Provide the (X, Y) coordinate of the cell's center where the given text is located.  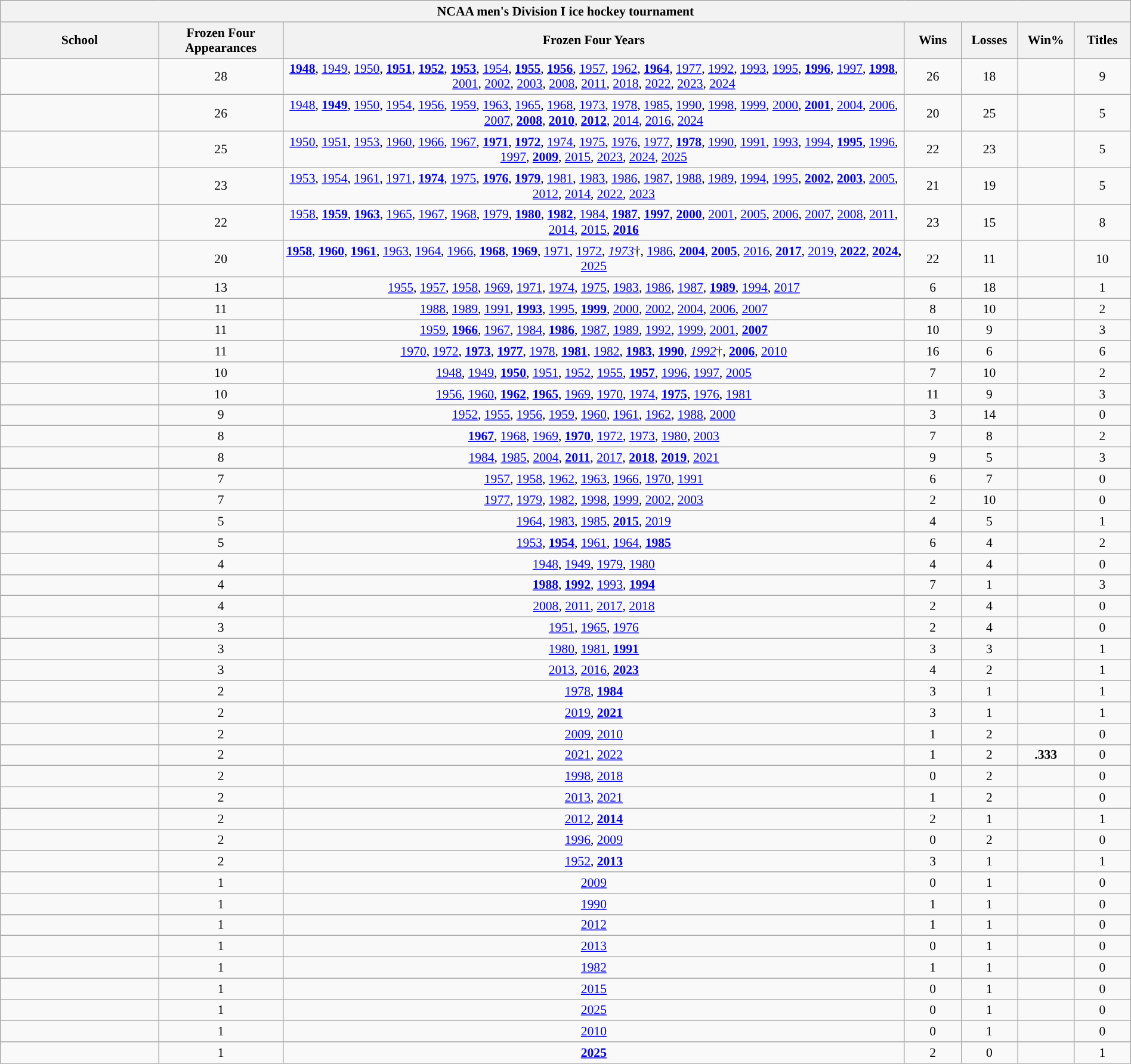
2013, 2021 (594, 798)
1950, 1951, 1953, 1960, 1966, 1967, 1971, 1972, 1974, 1975, 1976, 1977, 1978, 1990, 1991, 1993, 1994, 1995, 1996, 1997, 2009, 2015, 2023, 2024, 2025 (594, 149)
1952, 2013 (594, 862)
1959, 1966, 1967, 1984, 1986, 1987, 1989, 1992, 1999, 2001, 2007 (594, 330)
19 (989, 186)
2012 (594, 925)
Losses (989, 41)
2021, 2022 (594, 755)
14 (989, 415)
1953, 1954, 1961, 1964, 1985 (594, 543)
1951, 1965, 1976 (594, 628)
1957, 1958, 1962, 1963, 1966, 1970, 1991 (594, 479)
2019, 2021 (594, 713)
1980, 1981, 1991 (594, 649)
2009 (594, 883)
School (80, 41)
28 (221, 76)
.333 (1046, 755)
13 (221, 288)
1958, 1959, 1963, 1965, 1967, 1968, 1979, 1980, 1982, 1984, 1987, 1997, 2000, 2001, 2005, 2006, 2007, 2008, 2011, 2014, 2015, 2016 (594, 222)
1948, 1949, 1950, 1951, 1952, 1955, 1957, 1996, 1997, 2005 (594, 373)
1958, 1960, 1961, 1963, 1964, 1966, 1968, 1969, 1971, 1972, 1973†, 1986, 2004, 2005, 2016, 2017, 2019, 2022, 2024, 2025 (594, 259)
1948, 1949, 1979, 1980 (594, 564)
Frozen Four Appearances (221, 41)
2013, 2016, 2023 (594, 670)
1978, 1984 (594, 692)
1982 (594, 968)
1953, 1954, 1961, 1971, 1974, 1975, 1976, 1979, 1981, 1983, 1986, 1987, 1988, 1989, 1994, 1995, 2002, 2003, 2005, 2012, 2014, 2022, 2023 (594, 186)
2013 (594, 947)
2008, 2011, 2017, 2018 (594, 607)
15 (989, 222)
1952, 1955, 1956, 1959, 1960, 1961, 1962, 1988, 2000 (594, 415)
Wins (933, 41)
2015 (594, 989)
1967, 1968, 1969, 1970, 1972, 1973, 1980, 2003 (594, 437)
2010 (594, 1032)
1955, 1957, 1958, 1969, 1971, 1974, 1975, 1983, 1986, 1987, 1989, 1994, 2017 (594, 288)
1998, 2018 (594, 777)
1977, 1979, 1982, 1998, 1999, 2002, 2003 (594, 500)
1970, 1972, 1973, 1977, 1978, 1981, 1982, 1983, 1990, 1992†, 2006, 2010 (594, 352)
1956, 1960, 1962, 1965, 1969, 1970, 1974, 1975, 1976, 1981 (594, 394)
1996, 2009 (594, 840)
21 (933, 186)
Win% (1046, 41)
2012, 2014 (594, 819)
1990 (594, 904)
16 (933, 352)
1988, 1989, 1991, 1993, 1995, 1999, 2000, 2002, 2004, 2006, 2007 (594, 309)
1988, 1992, 1993, 1994 (594, 585)
2009, 2010 (594, 734)
NCAA men's Division I ice hockey tournament (565, 11)
1964, 1983, 1985, 2015, 2019 (594, 522)
1984, 1985, 2004, 2011, 2017, 2018, 2019, 2021 (594, 458)
Frozen Four Years (594, 41)
Titles (1102, 41)
